Pinpoint the cell where the given text exists, returning its [x, y] midpoint coordinate. 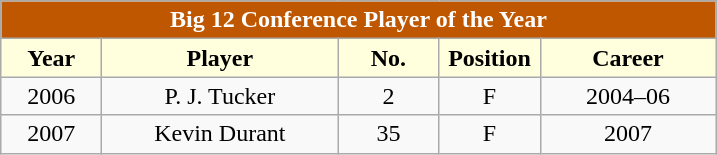
P. J. Tucker [220, 96]
2 [388, 96]
Position [490, 58]
35 [388, 134]
2006 [52, 96]
Big 12 Conference Player of the Year [358, 20]
Year [52, 58]
Kevin Durant [220, 134]
2004–06 [628, 96]
Player [220, 58]
Career [628, 58]
No. [388, 58]
